Provide the (x, y) coordinate of the cell's center where the given text is located.  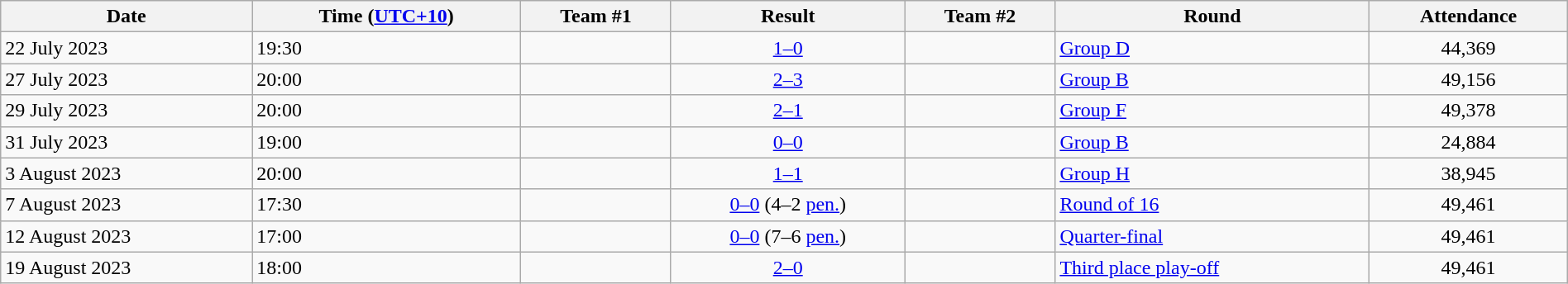
Group F (1212, 111)
2–0 (787, 267)
Group D (1212, 48)
24,884 (1469, 142)
3 August 2023 (127, 173)
19:30 (387, 48)
Result (787, 17)
18:00 (387, 267)
22 July 2023 (127, 48)
0–0 (7–6 pen.) (787, 236)
12 August 2023 (127, 236)
0–0 (787, 142)
1–1 (787, 173)
0–0 (4–2 pen.) (787, 205)
Attendance (1469, 17)
Time (UTC+10) (387, 17)
Quarter-final (1212, 236)
Group H (1212, 173)
31 July 2023 (127, 142)
17:00 (387, 236)
2–1 (787, 111)
Third place play-off (1212, 267)
Team #2 (980, 17)
29 July 2023 (127, 111)
1–0 (787, 48)
49,156 (1469, 79)
19:00 (387, 142)
19 August 2023 (127, 267)
7 August 2023 (127, 205)
17:30 (387, 205)
2–3 (787, 79)
44,369 (1469, 48)
Round of 16 (1212, 205)
38,945 (1469, 173)
27 July 2023 (127, 79)
Team #1 (596, 17)
Date (127, 17)
49,378 (1469, 111)
Round (1212, 17)
